Pinpoint the cell where the given text exists, returning its [x, y] midpoint coordinate. 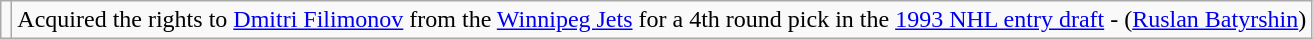
Acquired the rights to Dmitri Filimonov from the Winnipeg Jets for a 4th round pick in the 1993 NHL entry draft - (Ruslan Batyrshin) [662, 20]
